Capture the cell that displays the provided text and extract its [X, Y] central coordinate. 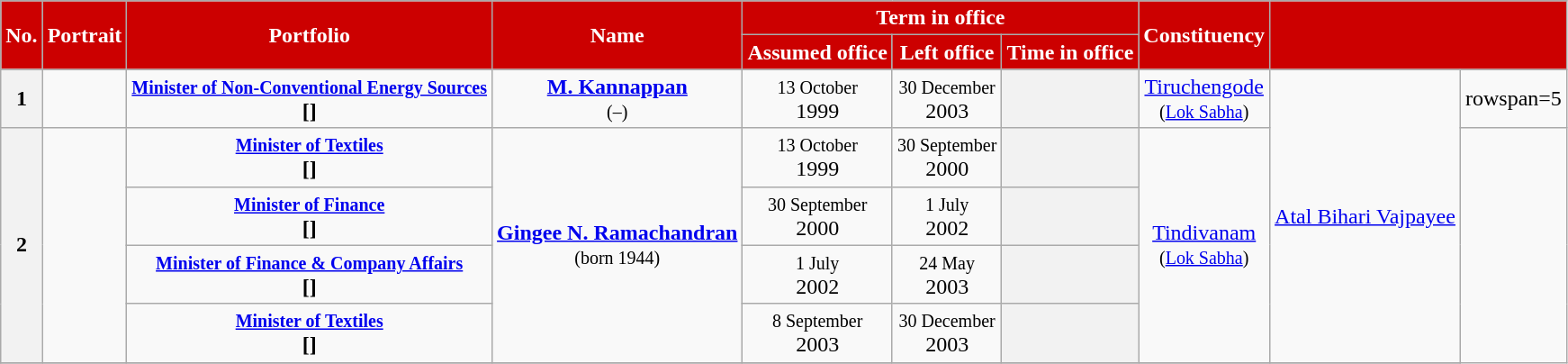
Constituency [1204, 35]
Assumed office [817, 52]
Term in office [941, 18]
13 October1999 [817, 99]
Left office [947, 52]
rowspan=5 [1513, 99]
No. [22, 35]
1 [22, 99]
Gingee N. Ramachandran(born 1944) [617, 245]
Portfolio [310, 35]
13 October 1999 [817, 157]
M. Kannappan(–) [617, 99]
Atal Bihari Vajpayee [1365, 216]
2 [22, 245]
Name [617, 35]
Minister of Non-Conventional Energy Sources[] [310, 99]
24 May2003 [947, 274]
Minister of Finance[] [310, 216]
Tiruchengode(Lok Sabha) [1204, 99]
Tindivanam(Lok Sabha) [1204, 245]
8 September2003 [817, 333]
Portrait [85, 35]
Time in office [1070, 52]
Minister of Finance & Company Affairs[] [310, 274]
